For the text-containing cell, return its midpoint in (x, y) coordinate format. 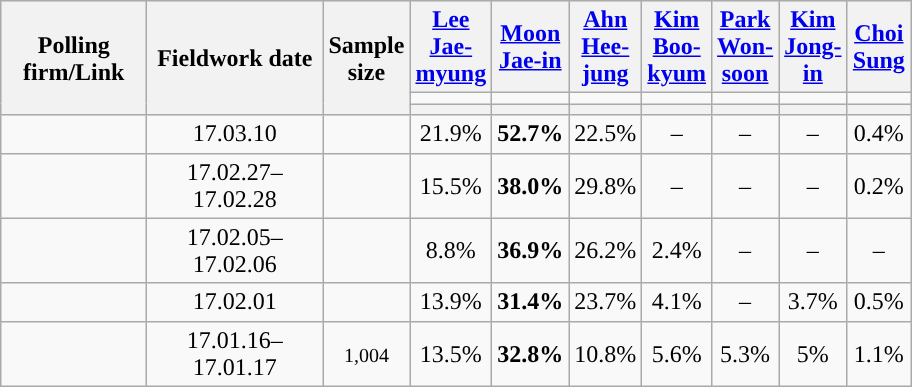
Lee Jae-myung (451, 47)
17.02.01 (235, 302)
31.4% (530, 302)
5.3% (746, 354)
26.2% (606, 250)
Kim Boo-kyum (677, 47)
2.4% (677, 250)
4.1% (677, 302)
17.01.16–17.01.17 (235, 354)
17.02.05–17.02.06 (235, 250)
1.1% (879, 354)
5% (813, 354)
21.9% (451, 134)
15.5% (451, 186)
32.8% (530, 354)
Moon Jae-in (530, 47)
36.9% (530, 250)
10.8% (606, 354)
29.8% (606, 186)
Kim Jong-in (813, 47)
8.8% (451, 250)
Samplesize (366, 58)
0.4% (879, 134)
1,004 (366, 354)
52.7% (530, 134)
17.03.10 (235, 134)
38.0% (530, 186)
17.02.27–17.02.28 (235, 186)
Polling firm/Link (74, 58)
Fieldwork date (235, 58)
5.6% (677, 354)
22.5% (606, 134)
Choi Sung (879, 47)
0.2% (879, 186)
0.5% (879, 302)
23.7% (606, 302)
13.5% (451, 354)
Ahn Hee-jung (606, 47)
13.9% (451, 302)
Park Won-soon (746, 47)
3.7% (813, 302)
